Identify which cell holds the provided text, then report its (X, Y) central coordinate. 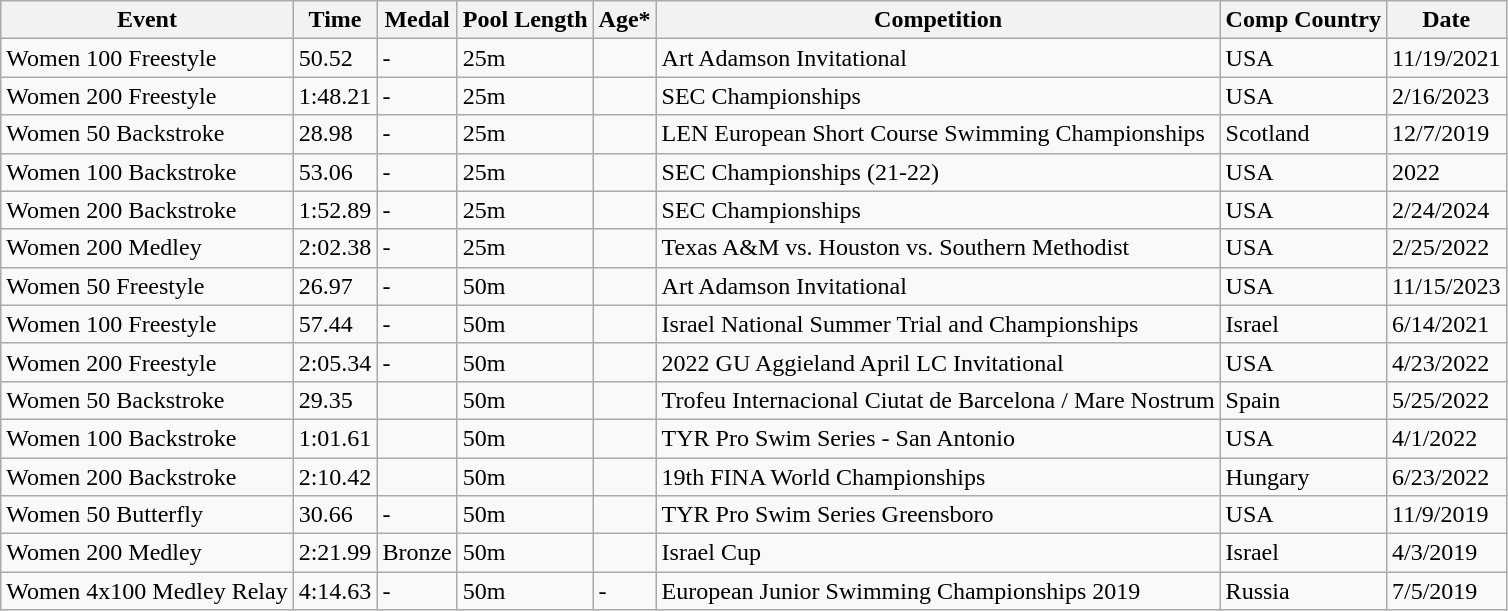
12/7/2019 (1446, 134)
Israel Cup (938, 553)
European Junior Swimming Championships 2019 (938, 591)
Event (147, 20)
TYR Pro Swim Series - San Antonio (938, 438)
53.06 (335, 172)
Women 4x100 Medley Relay (147, 591)
2:02.38 (335, 248)
Date (1446, 20)
1:52.89 (335, 210)
1:48.21 (335, 96)
Russia (1303, 591)
30.66 (335, 515)
4:14.63 (335, 591)
11/15/2023 (1446, 286)
11/9/2019 (1446, 515)
19th FINA World Championships (938, 477)
57.44 (335, 324)
50.52 (335, 58)
Pool Length (525, 20)
SEC Championships (21-22) (938, 172)
Trofeu Internacional Ciutat de Barcelona / Mare Nostrum (938, 400)
LEN European Short Course Swimming Championships (938, 134)
Texas A&M vs. Houston vs. Southern Methodist (938, 248)
2/16/2023 (1446, 96)
7/5/2019 (1446, 591)
26.97 (335, 286)
2/25/2022 (1446, 248)
11/19/2021 (1446, 58)
Age* (624, 20)
Israel National Summer Trial and Championships (938, 324)
Bronze (417, 553)
29.35 (335, 400)
6/23/2022 (1446, 477)
4/23/2022 (1446, 362)
5/25/2022 (1446, 400)
2022 (1446, 172)
2022 GU Aggieland April LC Invitational (938, 362)
2:05.34 (335, 362)
2/24/2024 (1446, 210)
28.98 (335, 134)
Medal (417, 20)
Women 50 Butterfly (147, 515)
6/14/2021 (1446, 324)
TYR Pro Swim Series Greensboro (938, 515)
1:01.61 (335, 438)
Comp Country (1303, 20)
Competition (938, 20)
Women 50 Freestyle (147, 286)
2:10.42 (335, 477)
2:21.99 (335, 553)
Time (335, 20)
4/1/2022 (1446, 438)
4/3/2019 (1446, 553)
Scotland (1303, 134)
Hungary (1303, 477)
Spain (1303, 400)
